Extract the [X, Y] coordinate from the center of the cell holding the provided text.  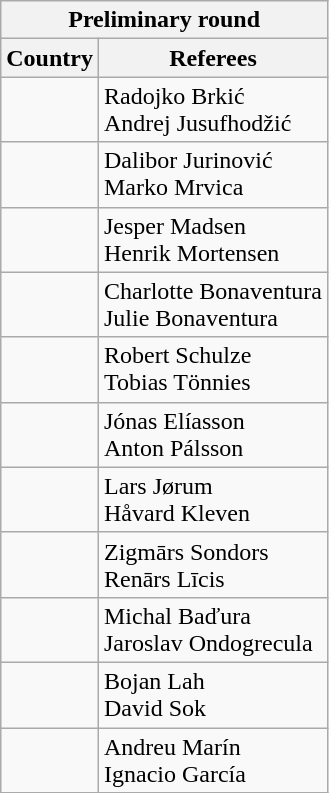
Bojan LahDavid Sok [212, 694]
Preliminary round [164, 20]
Jónas ElíassonAnton Pálsson [212, 434]
Jesper MadsenHenrik Mortensen [212, 240]
Robert SchulzeTobias Tönnies [212, 370]
Dalibor JurinovićMarko Mrvica [212, 174]
Michal BaďuraJaroslav Ondogrecula [212, 630]
Andreu MarínIgnacio García [212, 760]
Lars JørumHåvard Kleven [212, 500]
Referees [212, 58]
Zigmārs SondorsRenārs Līcis [212, 564]
Radojko BrkićAndrej Jusufhodžić [212, 110]
Country [50, 58]
Charlotte BonaventuraJulie Bonaventura [212, 304]
